Return the [x, y] coordinate for the center point of the cell that contains the specified text.  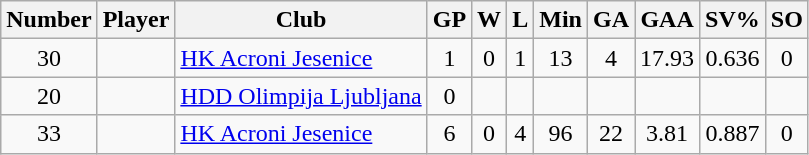
SO [786, 20]
GAA [668, 20]
L [520, 20]
20 [49, 96]
SV% [733, 20]
33 [49, 134]
6 [449, 134]
0.887 [733, 134]
HDD Olimpija Ljubljana [301, 96]
13 [561, 58]
Club [301, 20]
GP [449, 20]
0.636 [733, 58]
Min [561, 20]
Number [49, 20]
3.81 [668, 134]
22 [610, 134]
17.93 [668, 58]
30 [49, 58]
96 [561, 134]
W [490, 20]
GA [610, 20]
Player [136, 20]
